Locate the cell with the specified text and output its (X, Y) center coordinate. 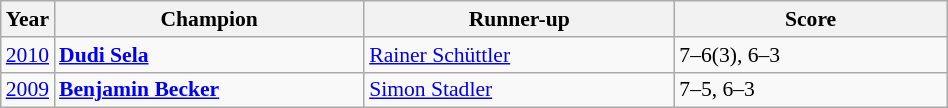
Champion (209, 19)
7–6(3), 6–3 (810, 55)
Benjamin Becker (209, 90)
2010 (28, 55)
2009 (28, 90)
Simon Stadler (519, 90)
Year (28, 19)
Dudi Sela (209, 55)
Rainer Schüttler (519, 55)
Runner-up (519, 19)
Score (810, 19)
7–5, 6–3 (810, 90)
